For the text-containing cell, return its midpoint in (x, y) coordinate format. 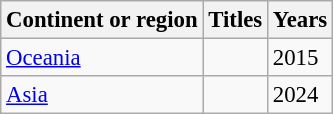
Titles (236, 20)
2015 (300, 58)
2024 (300, 95)
Asia (102, 95)
Years (300, 20)
Oceania (102, 58)
Continent or region (102, 20)
